Output the [x, y] coordinate of the center of the cell containing the given text.  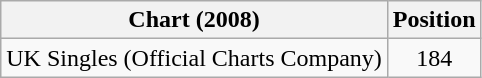
Chart (2008) [194, 20]
UK Singles (Official Charts Company) [194, 58]
Position [434, 20]
184 [434, 58]
